Return (X, Y) of the center of cell containing provided text 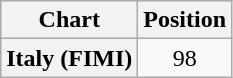
Position (185, 20)
Chart (70, 20)
Italy (FIMI) (70, 58)
98 (185, 58)
